For the text-containing cell, return its midpoint in (X, Y) coordinate format. 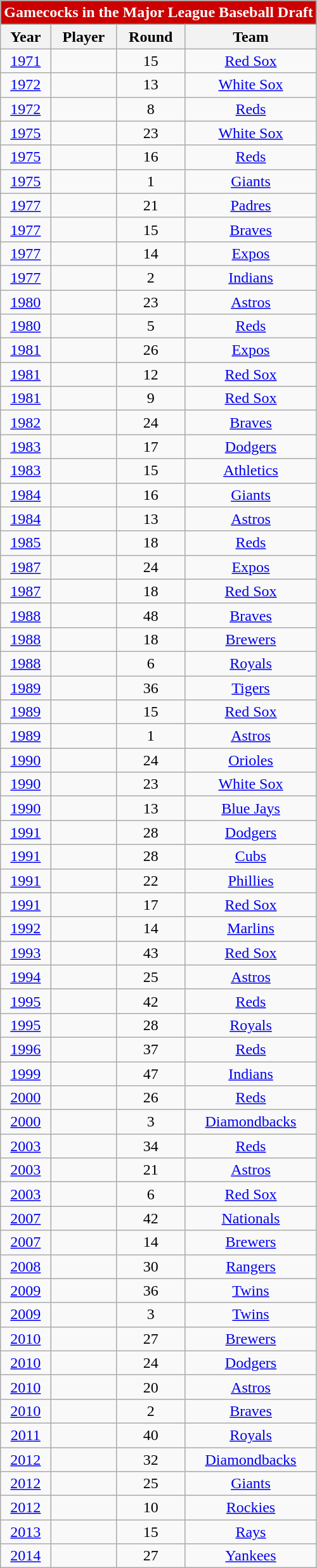
22 (151, 881)
32 (151, 1459)
Phillies (251, 881)
Year (25, 37)
10 (151, 1508)
8 (151, 109)
Gamecocks in the Major League Baseball Draft (158, 13)
Cubs (251, 857)
9 (151, 398)
Blue Jays (251, 808)
Team (251, 37)
Nationals (251, 1218)
1971 (25, 61)
Rangers (251, 1266)
1999 (25, 1074)
1985 (25, 543)
Tigers (251, 687)
12 (151, 374)
2008 (25, 1266)
Orioles (251, 760)
34 (151, 1146)
2013 (25, 1532)
20 (151, 1387)
Rockies (251, 1508)
48 (151, 615)
30 (151, 1266)
2014 (25, 1556)
Marlins (251, 929)
1992 (25, 929)
1993 (25, 953)
Yankees (251, 1556)
Round (151, 37)
40 (151, 1435)
1982 (25, 423)
1996 (25, 1049)
Player (84, 37)
37 (151, 1049)
1994 (25, 977)
43 (151, 953)
5 (151, 326)
47 (151, 1074)
Rays (251, 1532)
Athletics (251, 471)
Padres (251, 205)
2011 (25, 1435)
